Determine the [X, Y] coordinate at the center of the cell enclosing the given text.  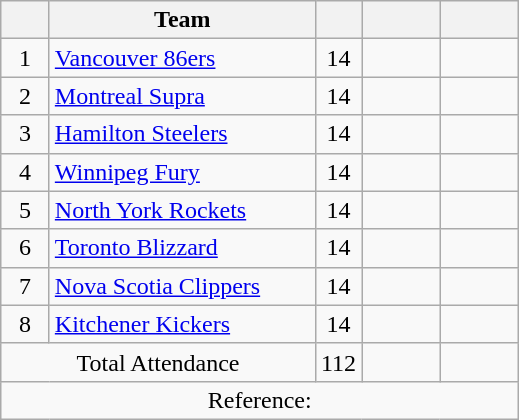
112 [338, 362]
Nova Scotia Clippers [182, 286]
8 [26, 324]
Montreal Supra [182, 96]
Winnipeg Fury [182, 172]
Total Attendance [158, 362]
Team [182, 20]
Kitchener Kickers [182, 324]
North York Rockets [182, 210]
5 [26, 210]
Reference: [260, 400]
Hamilton Steelers [182, 134]
3 [26, 134]
4 [26, 172]
Vancouver 86ers [182, 58]
7 [26, 286]
Toronto Blizzard [182, 248]
2 [26, 96]
6 [26, 248]
1 [26, 58]
